Return [x, y] of the center of cell containing provided text 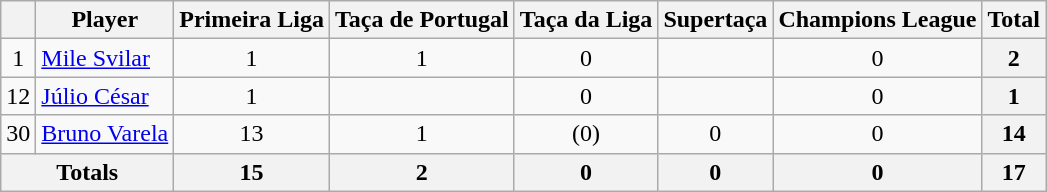
17 [1014, 172]
Taça da Liga [586, 20]
15 [252, 172]
Primeira Liga [252, 20]
30 [18, 134]
Mile Svilar [105, 58]
(0) [586, 134]
13 [252, 134]
Supertaça [716, 20]
Taça de Portugal [422, 20]
Bruno Varela [105, 134]
12 [18, 96]
Player [105, 20]
14 [1014, 134]
Júlio César [105, 96]
Champions League [878, 20]
Total [1014, 20]
Totals [88, 172]
